Detect which cell encompasses the target text, then output its (X, Y) center coordinate. 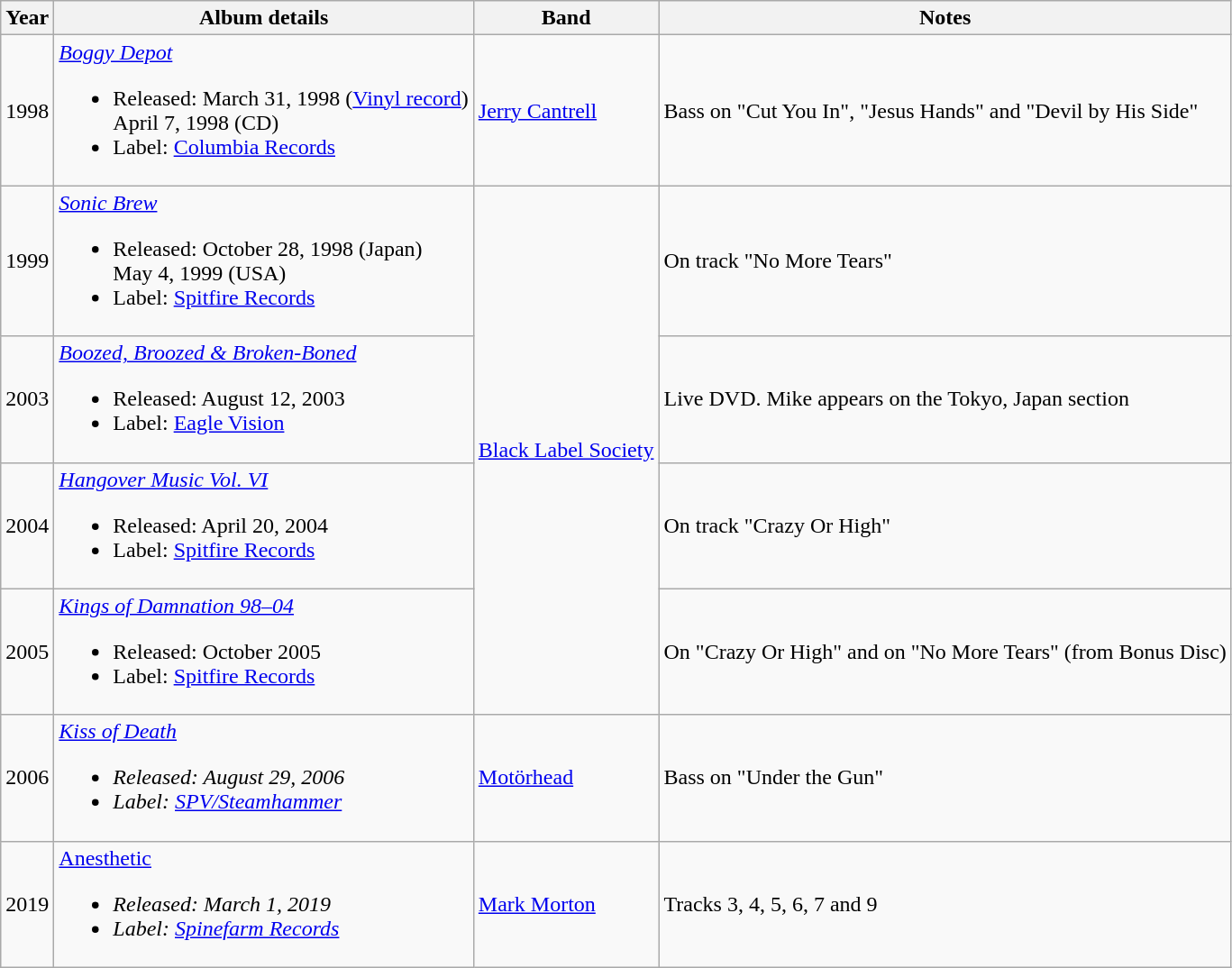
2019 (27, 904)
Black Label Society (566, 451)
Bass on "Under the Gun" (945, 778)
1998 (27, 110)
Year (27, 18)
2005 (27, 652)
Jerry Cantrell (566, 110)
Live DVD. Mike appears on the Tokyo, Japan section (945, 399)
2004 (27, 525)
Notes (945, 18)
On "Crazy Or High" and on "No More Tears" (from Bonus Disc) (945, 652)
Band (566, 18)
Sonic BrewReleased: October 28, 1998 (Japan) May 4, 1999 (USA)Label: Spitfire Records (263, 261)
Motörhead (566, 778)
Tracks 3, 4, 5, 6, 7 and 9 (945, 904)
On track "Crazy Or High" (945, 525)
Mark Morton (566, 904)
On track "No More Tears" (945, 261)
1999 (27, 261)
Bass on "Cut You In", "Jesus Hands" and "Devil by His Side" (945, 110)
2003 (27, 399)
Boozed, Broozed & Broken-BonedReleased: August 12, 2003Label: Eagle Vision (263, 399)
AnestheticReleased: March 1, 2019Label: Spinefarm Records (263, 904)
Boggy DepotReleased: March 31, 1998 (Vinyl record)April 7, 1998 (CD)Label: Columbia Records (263, 110)
Kiss of DeathReleased: August 29, 2006Label: SPV/Steamhammer (263, 778)
Kings of Damnation 98–04Released: October 2005Label: Spitfire Records (263, 652)
Hangover Music Vol. VIReleased: April 20, 2004Label: Spitfire Records (263, 525)
2006 (27, 778)
Album details (263, 18)
